Determine the [X, Y] coordinate at the center of the cell enclosing the given text.  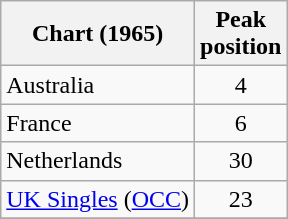
Peakposition [241, 34]
30 [241, 161]
Netherlands [98, 161]
Australia [98, 85]
Chart (1965) [98, 34]
23 [241, 199]
France [98, 123]
4 [241, 85]
6 [241, 123]
UK Singles (OCC) [98, 199]
